Locate the cell with the specified text and output its (X, Y) center coordinate. 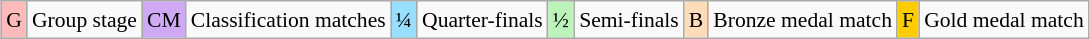
Gold medal match (1004, 20)
½ (561, 20)
B (696, 20)
Classification matches (288, 20)
Group stage (84, 20)
CM (164, 20)
F (908, 20)
Bronze medal match (802, 20)
Quarter-finals (482, 20)
G (14, 20)
Semi-finals (629, 20)
¼ (404, 20)
